Provide the [x, y] coordinate of the cell's center where the given text is located.  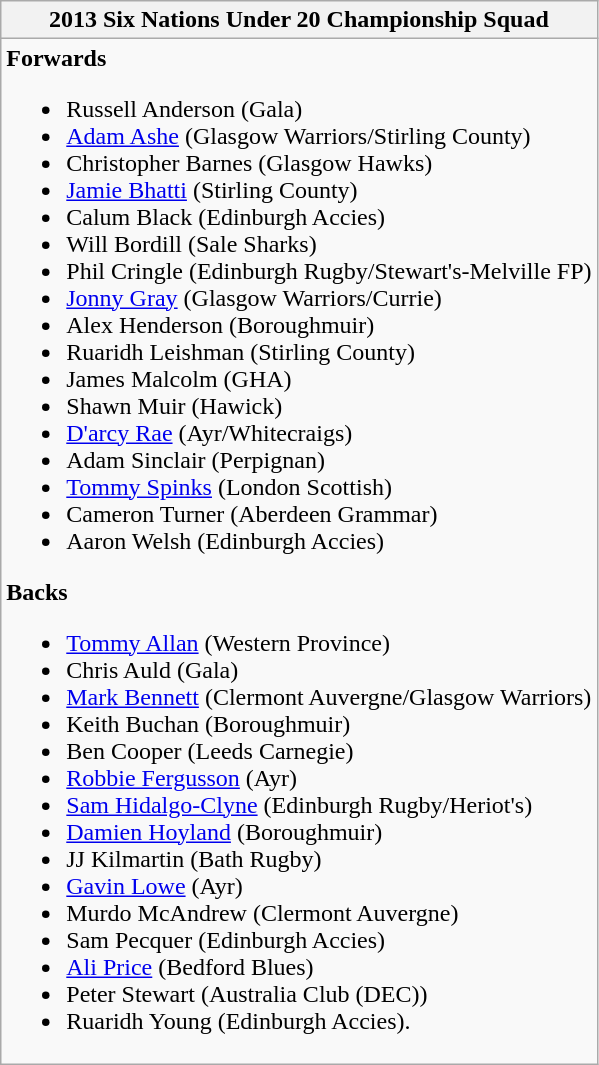
2013 Six Nations Under 20 Championship Squad [299, 20]
